Capture the cell that displays the provided text and extract its (x, y) central coordinate. 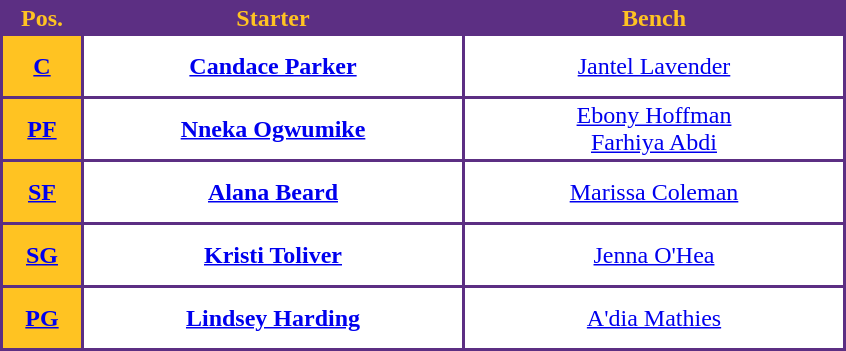
A'dia Mathies (654, 318)
C (42, 66)
PG (42, 318)
Alana Beard (273, 192)
Marissa Coleman (654, 192)
Bench (654, 18)
Kristi Toliver (273, 255)
PF (42, 129)
Jantel Lavender (654, 66)
Jenna O'Hea (654, 255)
SF (42, 192)
Ebony HoffmanFarhiya Abdi (654, 129)
SG (42, 255)
Lindsey Harding (273, 318)
Candace Parker (273, 66)
Nneka Ogwumike (273, 129)
Pos. (42, 18)
Starter (273, 18)
